Output the (x, y) coordinate of the center of the cell containing the given text.  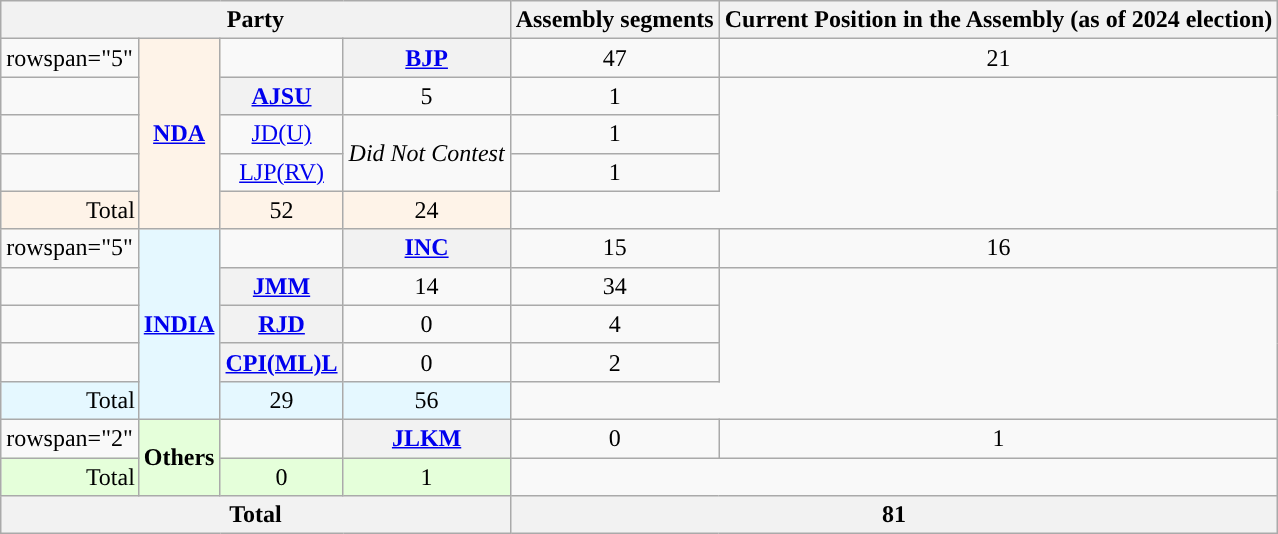
Did Not Contest (426, 153)
47 (614, 58)
Party (256, 20)
56 (426, 400)
RJD (282, 324)
15 (614, 248)
JMM (282, 286)
2 (614, 362)
29 (282, 400)
16 (998, 248)
Assembly segments (614, 20)
Current Position in the Assembly (as of 2024 election) (998, 20)
CPI(ML)L (282, 362)
14 (426, 286)
NDA (179, 134)
21 (998, 58)
AJSU (282, 96)
Others (179, 457)
BJP (426, 58)
INDIA (179, 324)
JD(U) (282, 134)
24 (426, 210)
INC (426, 248)
81 (894, 515)
JLKM (426, 438)
34 (614, 286)
52 (282, 210)
5 (426, 96)
rowspan="2" (70, 438)
LJP(RV) (282, 172)
4 (614, 324)
